Provide the [X, Y] coordinate of the cell's center where the given text is located.  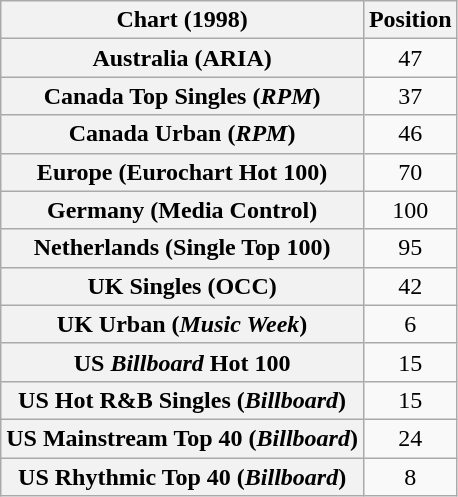
6 [410, 324]
24 [410, 438]
100 [410, 210]
Europe (Eurochart Hot 100) [182, 172]
US Rhythmic Top 40 (Billboard) [182, 477]
UK Urban (Music Week) [182, 324]
Canada Urban (RPM) [182, 134]
46 [410, 134]
US Billboard Hot 100 [182, 362]
70 [410, 172]
47 [410, 58]
Chart (1998) [182, 20]
US Mainstream Top 40 (Billboard) [182, 438]
Germany (Media Control) [182, 210]
US Hot R&B Singles (Billboard) [182, 400]
UK Singles (OCC) [182, 286]
8 [410, 477]
Canada Top Singles (RPM) [182, 96]
37 [410, 96]
95 [410, 248]
42 [410, 286]
Position [410, 20]
Australia (ARIA) [182, 58]
Netherlands (Single Top 100) [182, 248]
